Return (x, y) of the center of cell containing provided text 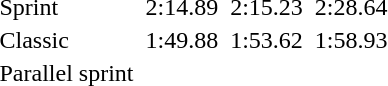
1:49.88 (182, 40)
1:53.62 (267, 40)
